Return [X, Y] of the center of cell containing provided text 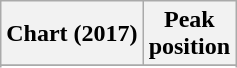
Peak position [189, 34]
Chart (2017) [72, 34]
